From the cell containing the given text, extract its center point as [X, Y] coordinate. 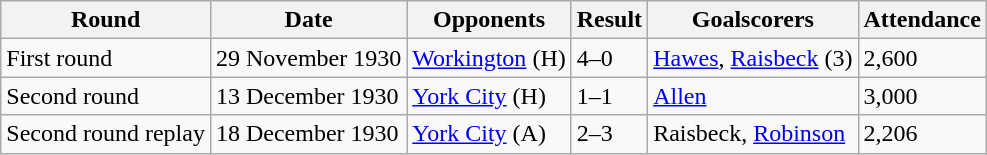
Allen [753, 96]
18 December 1930 [308, 134]
Attendance [922, 20]
York City (A) [489, 134]
1–1 [609, 96]
Hawes, Raisbeck (3) [753, 58]
York City (H) [489, 96]
Workington (H) [489, 58]
Round [106, 20]
Second round replay [106, 134]
2,206 [922, 134]
Goalscorers [753, 20]
4–0 [609, 58]
2,600 [922, 58]
13 December 1930 [308, 96]
Second round [106, 96]
First round [106, 58]
29 November 1930 [308, 58]
Date [308, 20]
2–3 [609, 134]
Raisbeck, Robinson [753, 134]
3,000 [922, 96]
Opponents [489, 20]
Result [609, 20]
